Search for the cell housing the specified text and yield its [x, y] center coordinate. 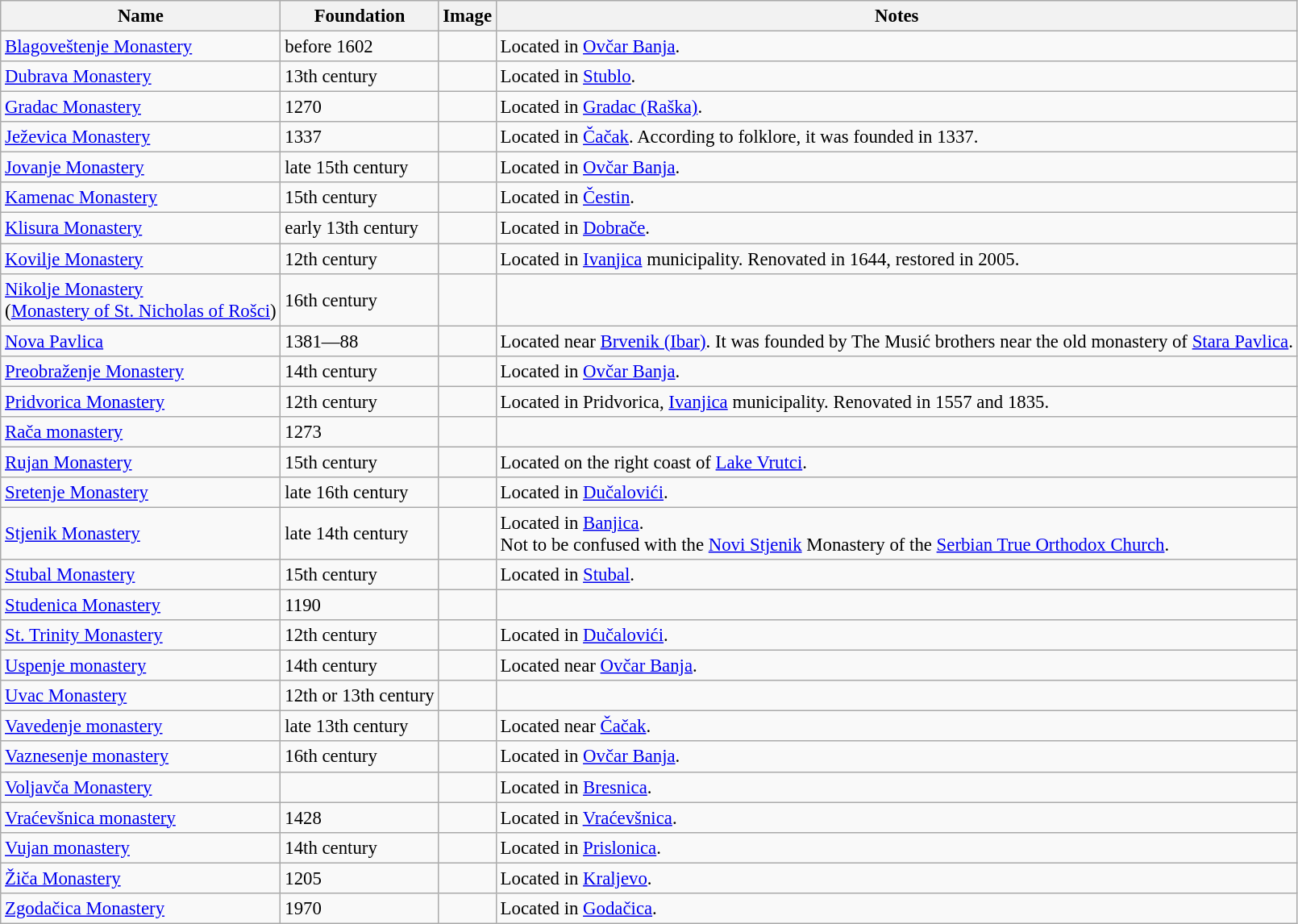
1970 [360, 909]
late 16th century [360, 493]
Kovilje Monastery [140, 259]
Foundation [360, 16]
Located in Vraćevšnica. [897, 818]
Located in Ivanjica municipality. Renovated in 1644, restored in 2005. [897, 259]
Vraćevšnica monastery [140, 818]
Blagoveštenje Monastery [140, 47]
1270 [360, 107]
1190 [360, 606]
Žiča Monastery [140, 878]
Ježevica Monastery [140, 137]
early 13th century [360, 228]
Stjenik Monastery [140, 534]
Located in Gradac (Raška). [897, 107]
Jovanje Monastery [140, 168]
late 15th century [360, 168]
1428 [360, 818]
late 14th century [360, 534]
Located in Stubal. [897, 575]
Nova Pavlica [140, 341]
Located in Godačica. [897, 909]
Located in Bresnica. [897, 787]
St. Trinity Monastery [140, 635]
Kamenac Monastery [140, 198]
Located in Čačak. According to folklore, it was founded in 1337. [897, 137]
Vaznesenje monastery [140, 757]
Located in Čestin. [897, 198]
1381—88 [360, 341]
1273 [360, 432]
Uspenje monastery [140, 666]
Rujan Monastery [140, 462]
Located on the right coast of Lake Vrutci. [897, 462]
before 1602 [360, 47]
Located near Čačak. [897, 726]
Nikolje Monastery(Monastery of St. Nicholas of Rošci) [140, 300]
Gradac Monastery [140, 107]
Rača monastery [140, 432]
Klisura Monastery [140, 228]
12th or 13th century [360, 696]
Located in Pridvorica, Ivanjica municipality. Renovated in 1557 and 1835. [897, 402]
Dubrava Monastery [140, 77]
Located in Kraljevo. [897, 878]
Name [140, 16]
Located near Ovčar Banja. [897, 666]
Vujan monastery [140, 847]
1205 [360, 878]
13th century [360, 77]
Voljavča Monastery [140, 787]
Located in Dobrače. [897, 228]
Notes [897, 16]
Stubal Monastery [140, 575]
Zgodačica Monastery [140, 909]
Vavedenje monastery [140, 726]
1337 [360, 137]
Studenica Monastery [140, 606]
Uvac Monastery [140, 696]
late 13th century [360, 726]
Preobraženje Monastery [140, 371]
Located in Banjica.Not to be confused with the Novi Stjenik Monastery of the Serbian True Orthodox Church. [897, 534]
Located in Prislonica. [897, 847]
Image [468, 16]
Located in Stublo. [897, 77]
Located near Brvenik (Ibar). It was founded by The Musić brothers near the old monastery of Stara Pavlica. [897, 341]
Sretenje Monastery [140, 493]
Pridvorica Monastery [140, 402]
